Find where the given text appears and provide that cell's center as (x, y) coordinate. 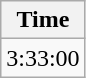
Time (43, 20)
3:33:00 (43, 58)
